Locate the cell with the specified text and output its (X, Y) center coordinate. 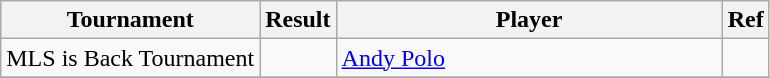
Andy Polo (529, 58)
Ref (746, 20)
Result (298, 20)
Tournament (130, 20)
Player (529, 20)
MLS is Back Tournament (130, 58)
